Scan for the cell matching the given text and deliver its [X, Y] coordinate at center. 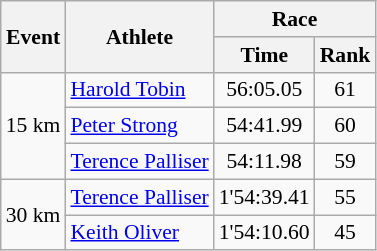
1'54:39.41 [264, 197]
61 [346, 90]
Time [264, 55]
59 [346, 162]
Athlete [139, 36]
1'54:10.60 [264, 233]
Rank [346, 55]
60 [346, 126]
45 [346, 233]
54:11.98 [264, 162]
Keith Oliver [139, 233]
Harold Tobin [139, 90]
Race [295, 19]
54:41.99 [264, 126]
Event [34, 36]
56:05.05 [264, 90]
30 km [34, 214]
55 [346, 197]
15 km [34, 126]
Peter Strong [139, 126]
